Detect which cell encompasses the target text, then output its (X, Y) center coordinate. 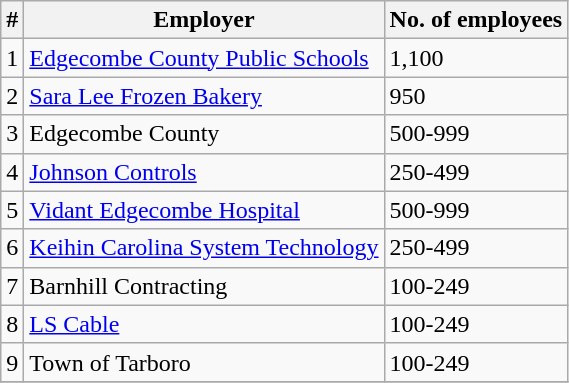
Vidant Edgecombe Hospital (204, 210)
# (12, 20)
1,100 (476, 58)
5 (12, 210)
Sara Lee Frozen Bakery (204, 96)
6 (12, 248)
9 (12, 362)
950 (476, 96)
Employer (204, 20)
7 (12, 286)
Town of Tarboro (204, 362)
Keihin Carolina System Technology (204, 248)
2 (12, 96)
Edgecombe County (204, 134)
No. of employees (476, 20)
Barnhill Contracting (204, 286)
3 (12, 134)
Johnson Controls (204, 172)
LS Cable (204, 324)
1 (12, 58)
4 (12, 172)
8 (12, 324)
Edgecombe County Public Schools (204, 58)
